Find where the given text appears and provide that cell's center as [x, y] coordinate. 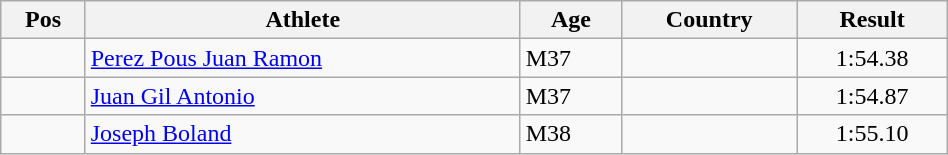
M38 [570, 134]
Juan Gil Antonio [302, 96]
Country [708, 20]
Perez Pous Juan Ramon [302, 58]
Result [872, 20]
Joseph Boland [302, 134]
1:54.38 [872, 58]
Age [570, 20]
1:54.87 [872, 96]
Athlete [302, 20]
Pos [43, 20]
1:55.10 [872, 134]
